Return the [x, y] coordinate for the center point of the cell that contains the specified text.  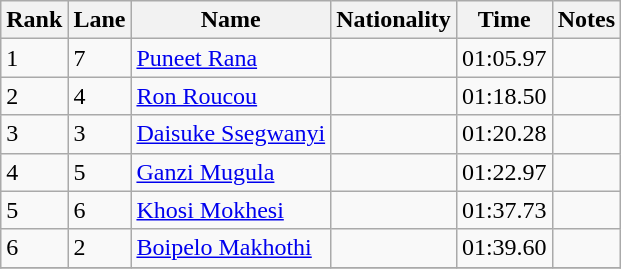
Rank [34, 20]
01:22.97 [504, 172]
Lane [100, 20]
Nationality [394, 20]
Time [504, 20]
Name [231, 20]
1 [34, 58]
Ron Roucou [231, 96]
01:05.97 [504, 58]
Notes [586, 20]
01:18.50 [504, 96]
7 [100, 58]
Ganzi Mugula [231, 172]
Daisuke Ssegwanyi [231, 134]
Khosi Mokhesi [231, 210]
Puneet Rana [231, 58]
01:20.28 [504, 134]
01:39.60 [504, 248]
Boipelo Makhothi [231, 248]
01:37.73 [504, 210]
